Identify which cell holds the provided text, then report its [x, y] central coordinate. 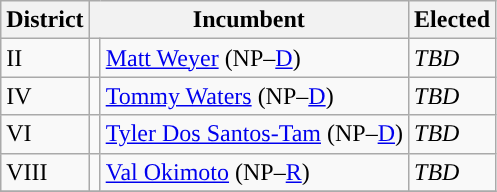
Tyler Dos Santos-Tam (NP–D) [254, 134]
Incumbent [248, 20]
II [45, 58]
IV [45, 96]
VIII [45, 172]
VI [45, 134]
Tommy Waters (NP–D) [254, 96]
Elected [452, 20]
District [45, 20]
Val Okimoto (NP–R) [254, 172]
Matt Weyer (NP–D) [254, 58]
